Capture the cell that displays the provided text and extract its [X, Y] central coordinate. 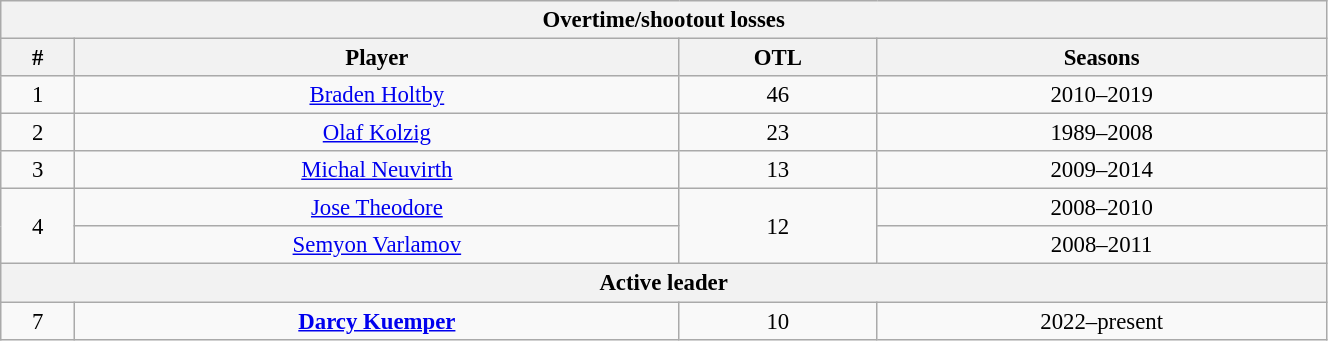
# [38, 58]
23 [778, 133]
Darcy Kuemper [377, 321]
12 [778, 226]
3 [38, 170]
2008–2010 [1102, 208]
OTL [778, 58]
10 [778, 321]
Olaf Kolzig [377, 133]
2008–2011 [1102, 245]
2009–2014 [1102, 170]
2022–present [1102, 321]
13 [778, 170]
Player [377, 58]
Jose Theodore [377, 208]
Michal Neuvirth [377, 170]
Semyon Varlamov [377, 245]
Active leader [664, 283]
Seasons [1102, 58]
1 [38, 95]
2010–2019 [1102, 95]
7 [38, 321]
4 [38, 226]
Braden Holtby [377, 95]
1989–2008 [1102, 133]
2 [38, 133]
46 [778, 95]
Overtime/shootout losses [664, 20]
